Return [X, Y] of the center of cell containing provided text 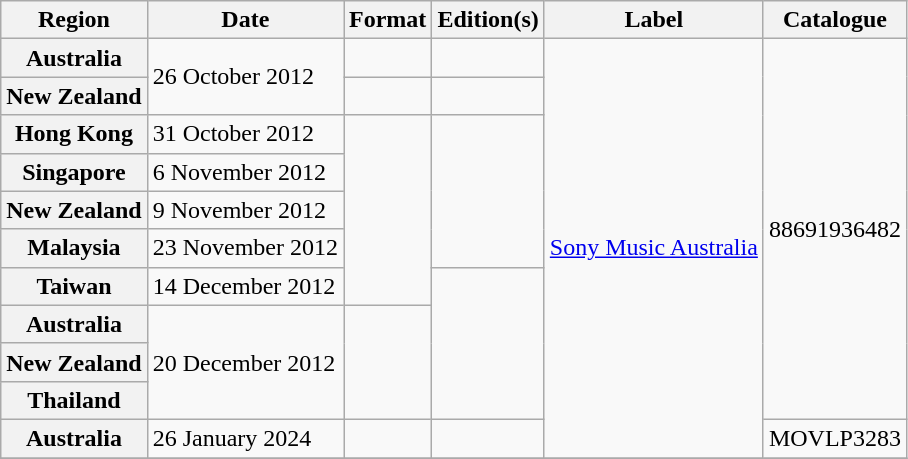
Taiwan [74, 286]
Region [74, 20]
9 November 2012 [245, 210]
MOVLP3283 [834, 438]
26 January 2024 [245, 438]
23 November 2012 [245, 248]
Sony Music Australia [654, 248]
31 October 2012 [245, 134]
Format [388, 20]
14 December 2012 [245, 286]
Date [245, 20]
Hong Kong [74, 134]
Malaysia [74, 248]
6 November 2012 [245, 172]
Catalogue [834, 20]
88691936482 [834, 230]
Singapore [74, 172]
26 October 2012 [245, 77]
20 December 2012 [245, 362]
Thailand [74, 400]
Label [654, 20]
Edition(s) [488, 20]
